From the cell containing the given text, extract its center point as (X, Y) coordinate. 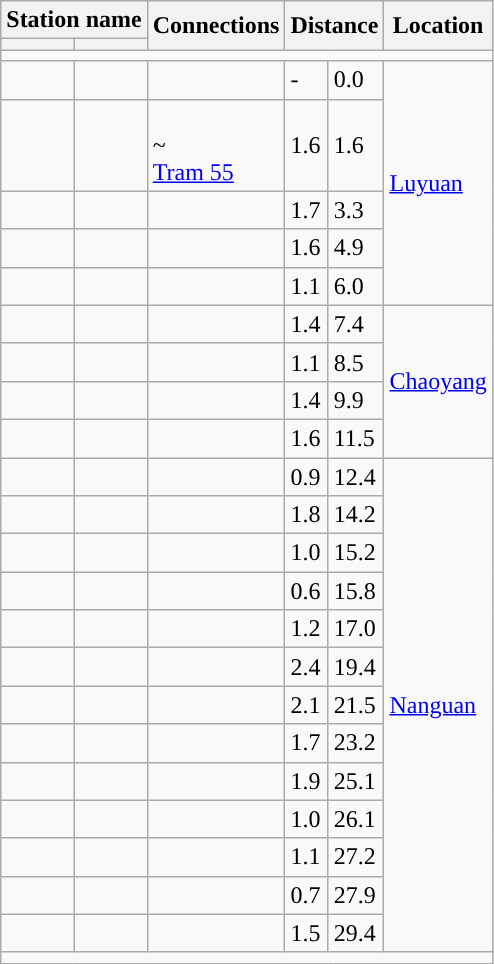
Nanguan (438, 706)
27.2 (356, 857)
14.2 (356, 515)
29.4 (356, 933)
3.3 (356, 210)
15.2 (356, 553)
8.5 (356, 362)
25.1 (356, 781)
1.8 (306, 515)
27.9 (356, 895)
~ Tram 55 (216, 145)
2.4 (306, 667)
Location (438, 26)
1.2 (306, 629)
1.9 (306, 781)
Luyuan (438, 183)
26.1 (356, 819)
19.4 (356, 667)
- (306, 80)
Connections (216, 26)
Station name (74, 20)
23.2 (356, 743)
6.0 (356, 286)
0.6 (306, 591)
4.9 (356, 248)
0.7 (306, 895)
Chaoyang (438, 381)
2.1 (306, 705)
21.5 (356, 705)
1.5 (306, 933)
7.4 (356, 324)
0.0 (356, 80)
17.0 (356, 629)
15.8 (356, 591)
0.9 (306, 477)
11.5 (356, 438)
Distance (334, 26)
12.4 (356, 477)
9.9 (356, 400)
